Provide the (x, y) coordinate of the cell's center where the given text is located.  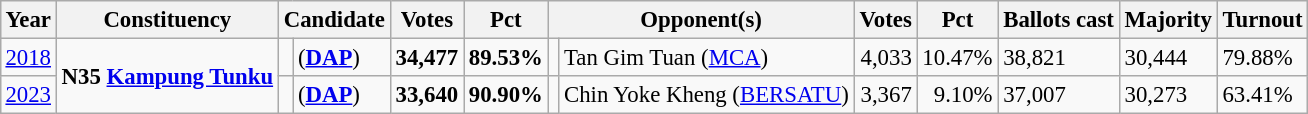
Year (28, 20)
Chin Yoke Kheng (BERSATU) (706, 95)
Constituency (167, 20)
30,273 (1168, 95)
63.41% (1262, 95)
89.53% (506, 57)
N35 Kampung Tunku (167, 76)
4,033 (886, 57)
2018 (28, 57)
2023 (28, 95)
10.47% (958, 57)
37,007 (1058, 95)
Opponent(s) (701, 20)
33,640 (426, 95)
Tan Gim Tuan (MCA) (706, 57)
30,444 (1168, 57)
Ballots cast (1058, 20)
79.88% (1262, 57)
34,477 (426, 57)
3,367 (886, 95)
Turnout (1262, 20)
Majority (1168, 20)
90.90% (506, 95)
9.10% (958, 95)
Candidate (334, 20)
38,821 (1058, 57)
